Capture the cell that displays the provided text and extract its [x, y] central coordinate. 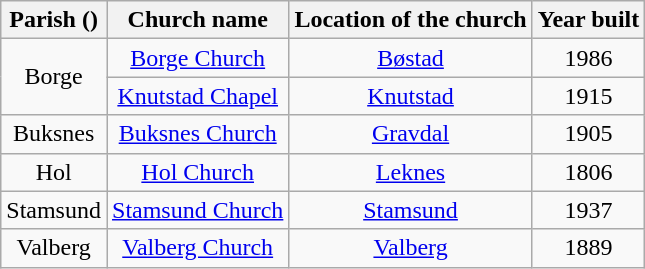
Buksnes Church [197, 134]
1986 [588, 58]
Leknes [410, 172]
Hol Church [197, 172]
Borge [54, 77]
Knutstad [410, 96]
1915 [588, 96]
Parish () [54, 20]
Gravdal [410, 134]
Church name [197, 20]
Borge Church [197, 58]
Location of the church [410, 20]
Hol [54, 172]
Bøstad [410, 58]
Valberg Church [197, 248]
1889 [588, 248]
Knutstad Chapel [197, 96]
1937 [588, 210]
Buksnes [54, 134]
Stamsund Church [197, 210]
1905 [588, 134]
1806 [588, 172]
Year built [588, 20]
